From the cell containing the given text, extract its center point as [x, y] coordinate. 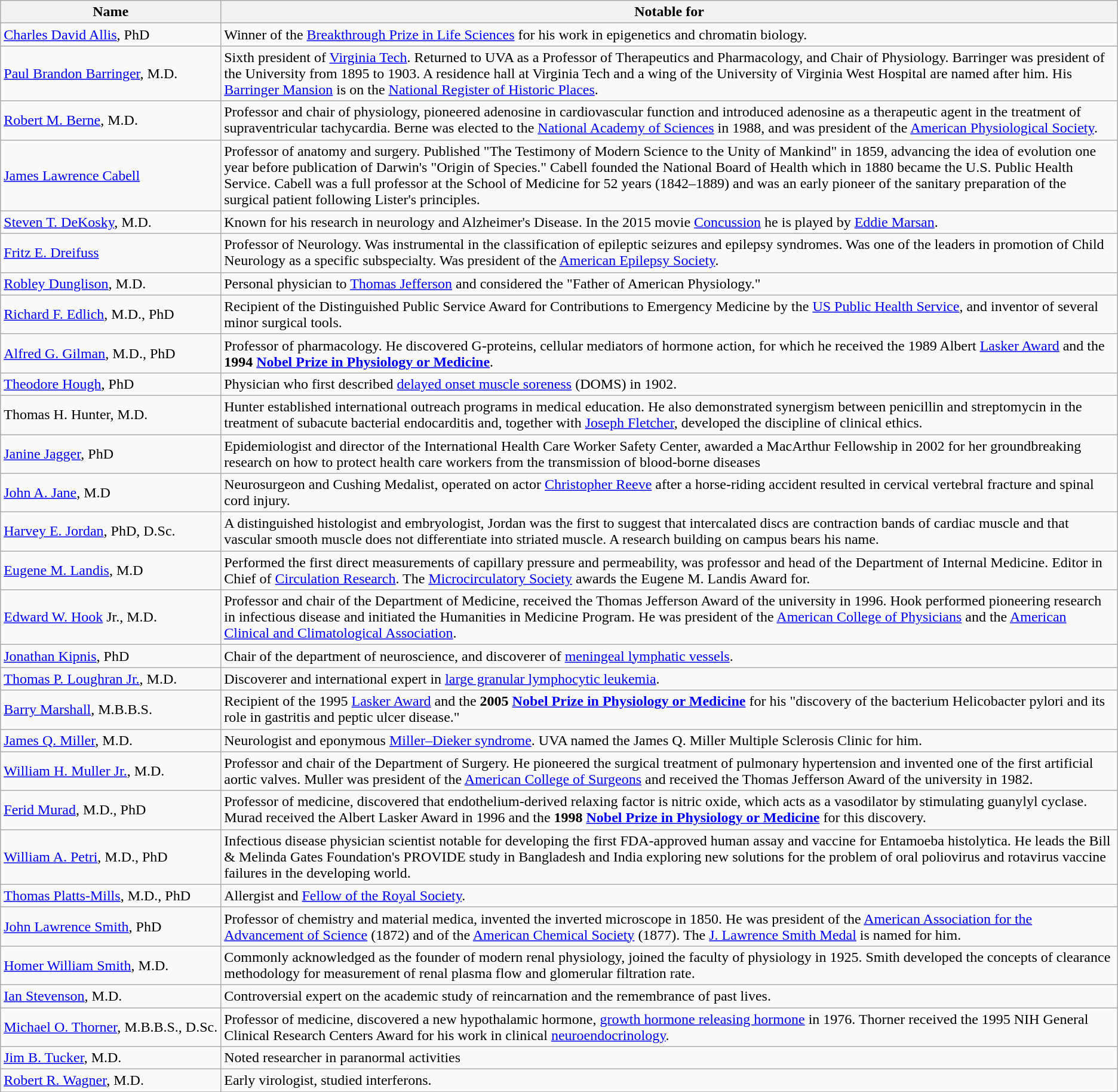
Fritz E. Dreifuss [111, 253]
Physician who first described delayed onset muscle soreness (DOMS) in 1902. [669, 384]
Notable for [669, 12]
Steven T. DeKosky, M.D. [111, 222]
James Q. Miller, M.D. [111, 740]
Homer William Smith, M.D. [111, 965]
James Lawrence Cabell [111, 176]
Neurologist and eponymous Miller–Dieker syndrome. UVA named the James Q. Miller Multiple Sclerosis Clinic for him. [669, 740]
Richard F. Edlich, M.D., PhD [111, 314]
Allergist and Fellow of the Royal Society. [669, 896]
Name [111, 12]
Robley Dunglison, M.D. [111, 284]
Janine Jagger, PhD [111, 454]
Ferid Murad, M.D., PhD [111, 810]
William H. Muller Jr., M.D. [111, 771]
Discoverer and international expert in large granular lymphocytic leukemia. [669, 679]
Theodore Hough, PhD [111, 384]
Alfred G. Gilman, M.D., PhD [111, 353]
Thomas Platts-Mills, M.D., PhD [111, 896]
Chair of the department of neuroscience, and discoverer of meningeal lymphatic vessels. [669, 656]
John A. Jane, M.D [111, 493]
Thomas P. Loughran Jr., M.D. [111, 679]
Jonathan Kipnis, PhD [111, 656]
Winner of the Breakthrough Prize in Life Sciences for his work in epigenetics and chromatin biology. [669, 35]
Noted researcher in paranormal activities [669, 1058]
Early virologist, studied interferons. [669, 1081]
Robert R. Wagner, M.D. [111, 1081]
Edward W. Hook Jr., M.D. [111, 617]
Eugene M. Landis, M.D [111, 571]
Jim B. Tucker, M.D. [111, 1058]
Michael O. Thorner, M.B.B.S., D.Sc. [111, 1027]
Charles David Allis, PhD [111, 35]
Harvey E. Jordan, PhD, D.Sc. [111, 531]
Controversial expert on the academic study of reincarnation and the remembrance of past lives. [669, 996]
John Lawrence Smith, PhD [111, 927]
Paul Brandon Barringer, M.D. [111, 73]
Ian Stevenson, M.D. [111, 996]
William A. Petri, M.D., PhD [111, 857]
Personal physician to Thomas Jefferson and considered the "Father of American Physiology." [669, 284]
Thomas H. Hunter, M.D. [111, 414]
Barry Marshall, M.B.B.S. [111, 709]
Known for his research in neurology and Alzheimer's Disease. In the 2015 movie Concussion he is played by Eddie Marsan. [669, 222]
Robert M. Berne, M.D. [111, 121]
